From the cell containing the given text, extract its center point as (X, Y) coordinate. 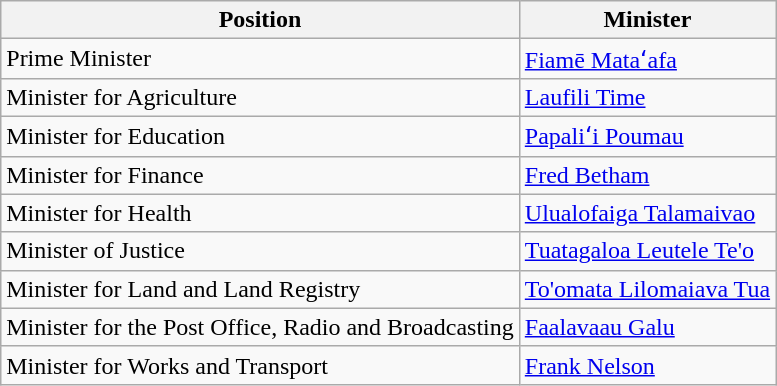
Minister for the Post Office, Radio and Broadcasting (260, 327)
Ulualofaiga Talamaivao (647, 213)
Minister for Health (260, 213)
Tuatagaloa Leutele Te'o (647, 251)
Laufili Time (647, 97)
Prime Minister (260, 59)
To'omata Lilomaiava Tua (647, 289)
Minister for Agriculture (260, 97)
Frank Nelson (647, 365)
Faalavaau Galu (647, 327)
Papaliʻi Poumau (647, 136)
Minister for Finance (260, 175)
Minister for Works and Transport (260, 365)
Minister for Land and Land Registry (260, 289)
Minister (647, 20)
Position (260, 20)
Fred Betham (647, 175)
Fiamē Mataʻafa (647, 59)
Minister of Justice (260, 251)
Minister for Education (260, 136)
